Capture the cell that displays the provided text and extract its [X, Y] central coordinate. 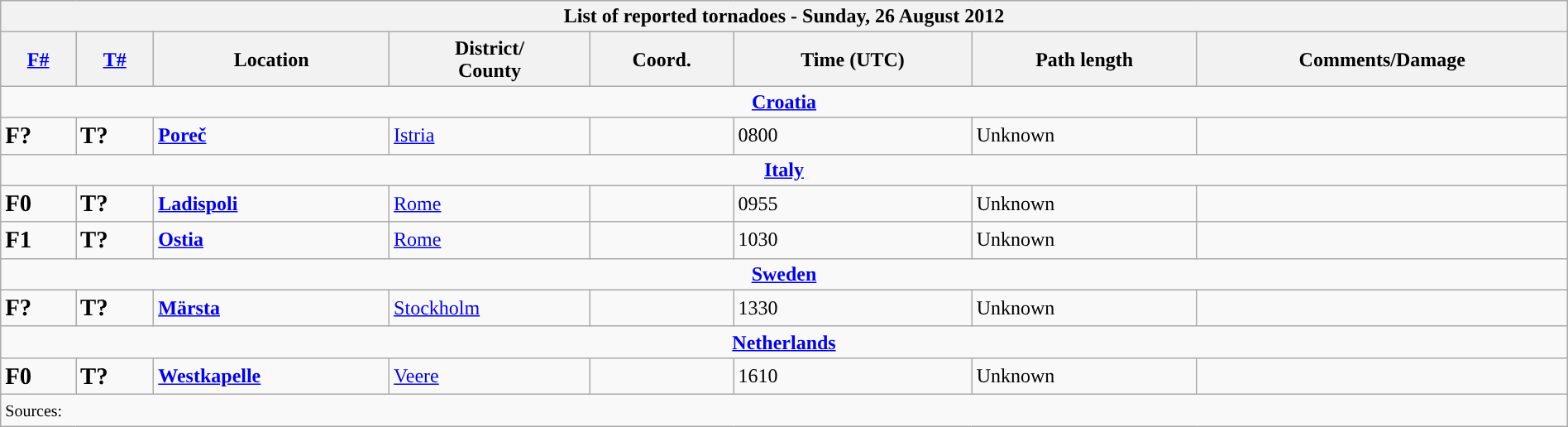
1610 [853, 376]
Time (UTC) [853, 60]
0800 [853, 136]
T# [115, 60]
Location [271, 60]
Veere [490, 376]
F# [38, 60]
Coord. [662, 60]
Poreč [271, 136]
1030 [853, 240]
1330 [853, 308]
Italy [784, 170]
Netherlands [784, 342]
Sweden [784, 274]
Märsta [271, 308]
0955 [853, 204]
Ladispoli [271, 204]
Westkapelle [271, 376]
Istria [490, 136]
Stockholm [490, 308]
Path length [1084, 60]
List of reported tornadoes - Sunday, 26 August 2012 [784, 17]
F1 [38, 240]
Comments/Damage [1382, 60]
Sources: [784, 410]
District/County [490, 60]
Ostia [271, 240]
Croatia [784, 102]
